Find where the given text appears and provide that cell's center as [x, y] coordinate. 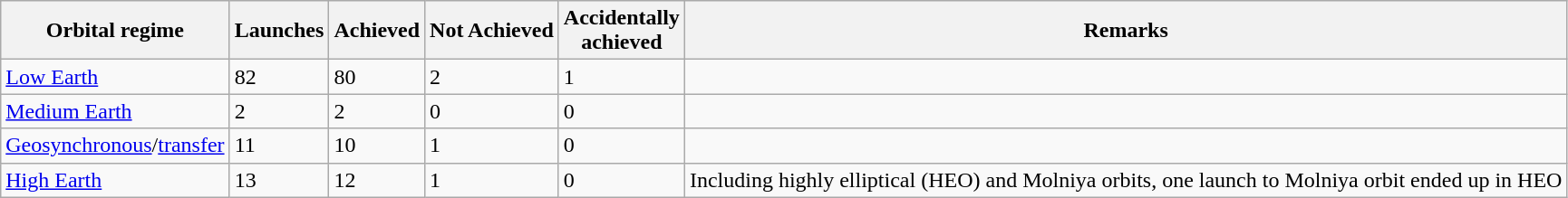
80 [377, 77]
Low Earth [115, 77]
82 [279, 77]
Accidentallyachieved [622, 31]
Launches [279, 31]
10 [377, 146]
Remarks [1126, 31]
Orbital regime [115, 31]
Geosynchronous/transfer [115, 146]
13 [279, 180]
Not Achieved [492, 31]
11 [279, 146]
High Earth [115, 180]
12 [377, 180]
Achieved [377, 31]
Medium Earth [115, 111]
Including highly elliptical (HEO) and Molniya orbits, one launch to Molniya orbit ended up in HEO [1126, 180]
